Provide the (X, Y) coordinate of the cell's center where the given text is located.  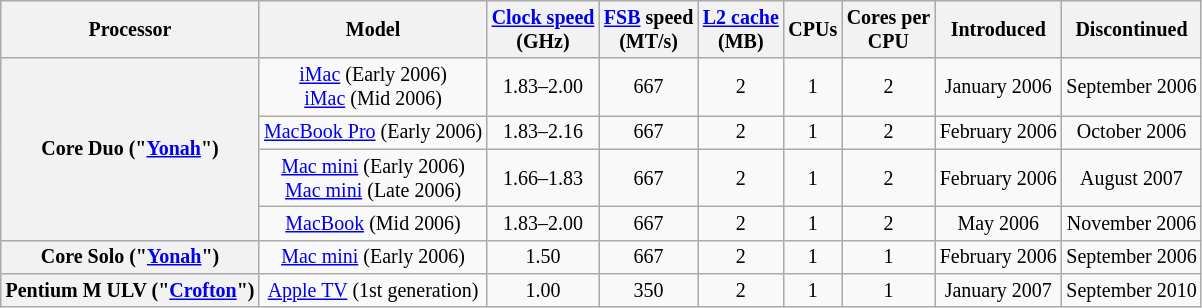
MacBook Pro (Early 2006) (373, 132)
January 2006 (998, 88)
Apple TV (1st generation) (373, 290)
350 (648, 290)
Mac mini (Early 2006)Mac mini (Late 2006) (373, 178)
FSB speed(MT/s) (648, 30)
May 2006 (998, 224)
Cores perCPU (888, 30)
CPUs (813, 30)
Introduced (998, 30)
L2 cache(MB) (741, 30)
September 2010 (1132, 290)
1.66–1.83 (543, 178)
October 2006 (1132, 132)
Mac mini (Early 2006) (373, 256)
November 2006 (1132, 224)
Pentium M ULV ("Crofton") (130, 290)
1.50 (543, 256)
Processor (130, 30)
Core Solo ("Yonah") (130, 256)
Core Duo ("Yonah") (130, 150)
iMac (Early 2006)iMac (Mid 2006) (373, 88)
January 2007 (998, 290)
Model (373, 30)
MacBook (Mid 2006) (373, 224)
1.00 (543, 290)
1.83–2.16 (543, 132)
Discontinued (1132, 30)
Clock speed(GHz) (543, 30)
August 2007 (1132, 178)
